Return the (X, Y) coordinate for the center point of the cell that contains the specified text.  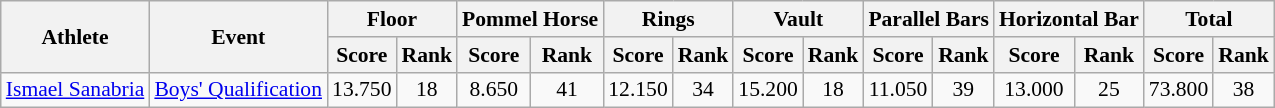
Horizontal Bar (1069, 19)
73.800 (1178, 90)
38 (1244, 90)
39 (964, 90)
25 (1109, 90)
13.750 (362, 90)
8.650 (494, 90)
Pommel Horse (530, 19)
11.050 (898, 90)
Vault (798, 19)
41 (568, 90)
15.200 (768, 90)
Rings (668, 19)
Event (238, 36)
Total (1209, 19)
Parallel Bars (928, 19)
Boys' Qualification (238, 90)
Athlete (76, 36)
Floor (392, 19)
Ismael Sanabria (76, 90)
34 (704, 90)
12.150 (638, 90)
13.000 (1034, 90)
